Determine the (X, Y) coordinate at the center of the cell enclosing the given text.  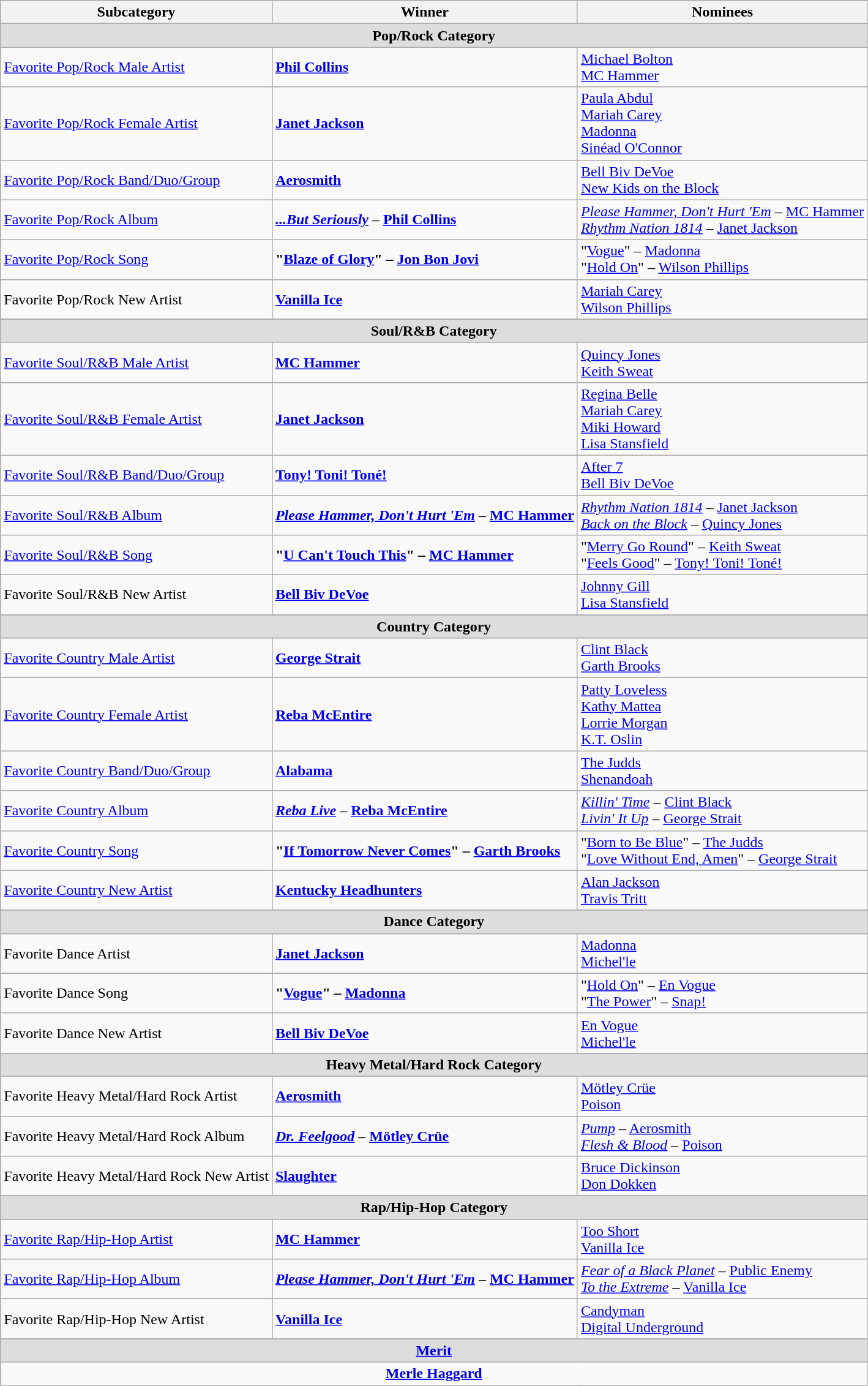
Favorite Heavy Metal/Hard Rock New Artist (137, 1176)
Clint Black Garth Brooks (722, 658)
En Vogue Michel'le (722, 1033)
Johnny Gill Lisa Stansfield (722, 595)
"Blaze of Glory" – Jon Bon Jovi (425, 260)
Favorite Soul/R&B Song (137, 555)
Favorite Country New Artist (137, 891)
Tony! Toni! Toné! (425, 475)
Bell Biv DeVoe New Kids on the Block (722, 180)
"Born to Be Blue" – The Judds "Love Without End, Amen" – George Strait (722, 850)
Merit (434, 1350)
"Hold On" – En Vogue "The Power" – Snap! (722, 993)
Alan Jackson Travis Tritt (722, 891)
Favorite Soul/R&B Female Artist (137, 419)
Reba McEntire (425, 714)
Bruce Dickinson Don Dokken (722, 1176)
Favorite Heavy Metal/Hard Rock Album (137, 1136)
Quincy Jones Keith Sweat (722, 363)
Candyman Digital Underground (722, 1319)
Fear of a Black Planet – Public Enemy To the Extreme – Vanilla Ice (722, 1279)
Soul/R&B Category (434, 331)
Favorite Soul/R&B New Artist (137, 595)
Phil Collins (425, 67)
"U Can't Touch This" – MC Hammer (425, 555)
...But Seriously – Phil Collins (425, 219)
Favorite Heavy Metal/Hard Rock Artist (137, 1096)
Kentucky Headhunters (425, 891)
Favorite Soul/R&B Album (137, 514)
Favorite Dance Song (137, 993)
Rhythm Nation 1814 – Janet Jackson Back on the Block – Quincy Jones (722, 514)
Favorite Soul/R&B Band/Duo/Group (137, 475)
Mariah Carey Wilson Phillips (722, 299)
"Vogue" – Madonna (425, 993)
Madonna Michel'le (722, 953)
Dance Category (434, 922)
Favorite Country Male Artist (137, 658)
Favorite Country Album (137, 811)
Pump – Aerosmith Flesh & Blood – Poison (722, 1136)
Favorite Pop/Rock Song (137, 260)
Subcategory (137, 12)
Mötley Crüe Poison (722, 1096)
Nominees (722, 12)
Paula Abdul Mariah Carey Madonna Sinéad O'Connor (722, 124)
Favorite Pop/Rock New Artist (137, 299)
Favorite Country Song (137, 850)
Dr. Feelgood – Mötley Crüe (425, 1136)
Merle Haggard (434, 1374)
Favorite Pop/Rock Band/Duo/Group (137, 180)
Favorite Pop/Rock Album (137, 219)
"If Tomorrow Never Comes" – Garth Brooks (425, 850)
Please Hammer, Don't Hurt 'Em – MC Hammer Rhythm Nation 1814 – Janet Jackson (722, 219)
Reba Live – Reba McEntire (425, 811)
Favorite Pop/Rock Female Artist (137, 124)
Too Short Vanilla Ice (722, 1240)
Rap/Hip-Hop Category (434, 1208)
Winner (425, 12)
Favorite Rap/Hip-Hop Album (137, 1279)
Country Category (434, 627)
The Judds Shenandoah (722, 770)
Patty Loveless Kathy Mattea Lorrie Morgan K.T. Oslin (722, 714)
Pop/Rock Category (434, 36)
Favorite Dance Artist (137, 953)
Heavy Metal/Hard Rock Category (434, 1064)
Favorite Rap/Hip-Hop Artist (137, 1240)
Michael Bolton MC Hammer (722, 67)
Alabama (425, 770)
Favorite Pop/Rock Male Artist (137, 67)
Slaughter (425, 1176)
Favorite Rap/Hip-Hop New Artist (137, 1319)
Favorite Country Female Artist (137, 714)
"Vogue" – Madonna "Hold On" – Wilson Phillips (722, 260)
Favorite Dance New Artist (137, 1033)
Favorite Country Band/Duo/Group (137, 770)
Regina Belle Mariah Carey Miki Howard Lisa Stansfield (722, 419)
George Strait (425, 658)
Killin' Time – Clint Black Livin' It Up – George Strait (722, 811)
Favorite Soul/R&B Male Artist (137, 363)
"Merry Go Round" – Keith Sweat "Feels Good" – Tony! Toni! Toné! (722, 555)
After 7 Bell Biv DeVoe (722, 475)
